From the cell containing the given text, extract its center point as (x, y) coordinate. 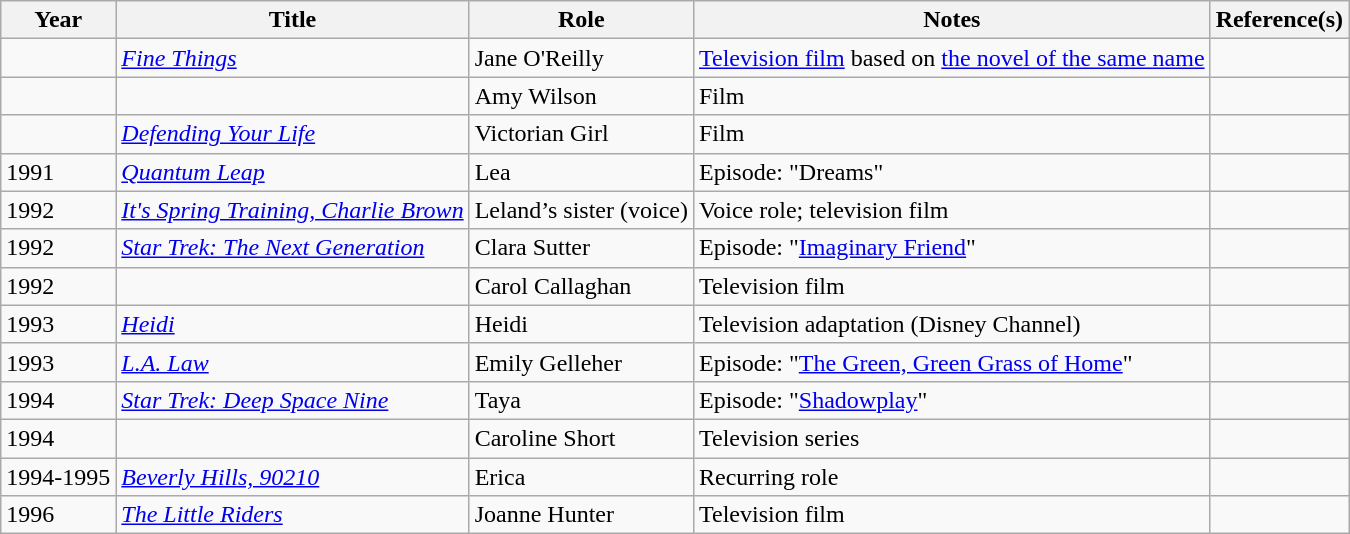
Role (581, 20)
1991 (58, 172)
Year (58, 20)
Erica (581, 477)
Television adaptation (Disney Channel) (952, 324)
Jane O'Reilly (581, 58)
Star Trek: Deep Space Nine (292, 400)
Fine Things (292, 58)
Emily Gelleher (581, 362)
Defending Your Life (292, 134)
It's Spring Training, Charlie Brown (292, 210)
Quantum Leap (292, 172)
Taya (581, 400)
Television series (952, 438)
Beverly Hills, 90210 (292, 477)
1994-1995 (58, 477)
L.A. Law (292, 362)
1996 (58, 515)
Title (292, 20)
Voice role; television film (952, 210)
Episode: "Shadowplay" (952, 400)
Star Trek: The Next Generation (292, 248)
Clara Sutter (581, 248)
Episode: "The Green, Green Grass of Home" (952, 362)
Recurring role (952, 477)
Television film based on the novel of the same name (952, 58)
Leland’s sister (voice) (581, 210)
Lea (581, 172)
Notes (952, 20)
Victorian Girl (581, 134)
Carol Callaghan (581, 286)
Episode: "Dreams" (952, 172)
Reference(s) (1280, 20)
The Little Riders (292, 515)
Caroline Short (581, 438)
Amy Wilson (581, 96)
Episode: "Imaginary Friend" (952, 248)
Joanne Hunter (581, 515)
